Provide the (X, Y) coordinate of the cell's center where the given text is located.  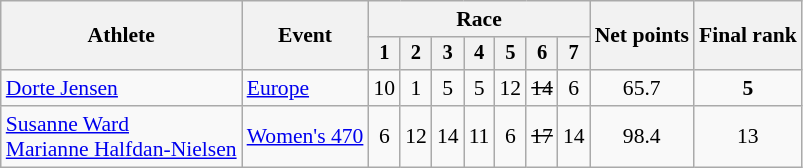
Susanne WardMarianne Halfdan-Nielsen (122, 136)
3 (448, 54)
65.7 (642, 88)
98.4 (642, 136)
Women's 470 (306, 136)
Athlete (122, 36)
17 (542, 136)
Race (478, 19)
2 (416, 54)
7 (574, 54)
Dorte Jensen (122, 88)
11 (480, 136)
10 (384, 88)
Net points (642, 36)
4 (480, 54)
Europe (306, 88)
13 (748, 136)
Event (306, 36)
Final rank (748, 36)
